Search for the cell housing the specified text and yield its [X, Y] center coordinate. 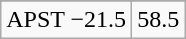
APST −21.5 [66, 20]
58.5 [158, 20]
